Find where the given text appears and provide that cell's center as [X, Y] coordinate. 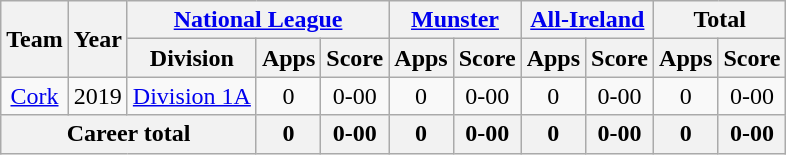
Division 1A [192, 96]
All-Ireland [587, 20]
2019 [98, 96]
Career total [129, 134]
Year [98, 39]
Total [720, 20]
Munster [455, 20]
Division [192, 58]
Team [35, 39]
Cork [35, 96]
National League [258, 20]
